Return (x, y) of the center of cell containing provided text 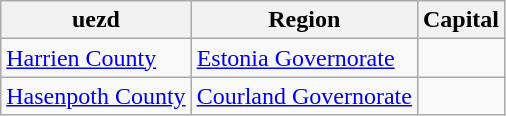
Harrien County (96, 58)
uezd (96, 20)
Courland Governorate (304, 96)
Hasenpoth County (96, 96)
Capital (460, 20)
Estonia Governorate (304, 58)
Region (304, 20)
